Scan for the cell matching the given text and deliver its (X, Y) coordinate at center. 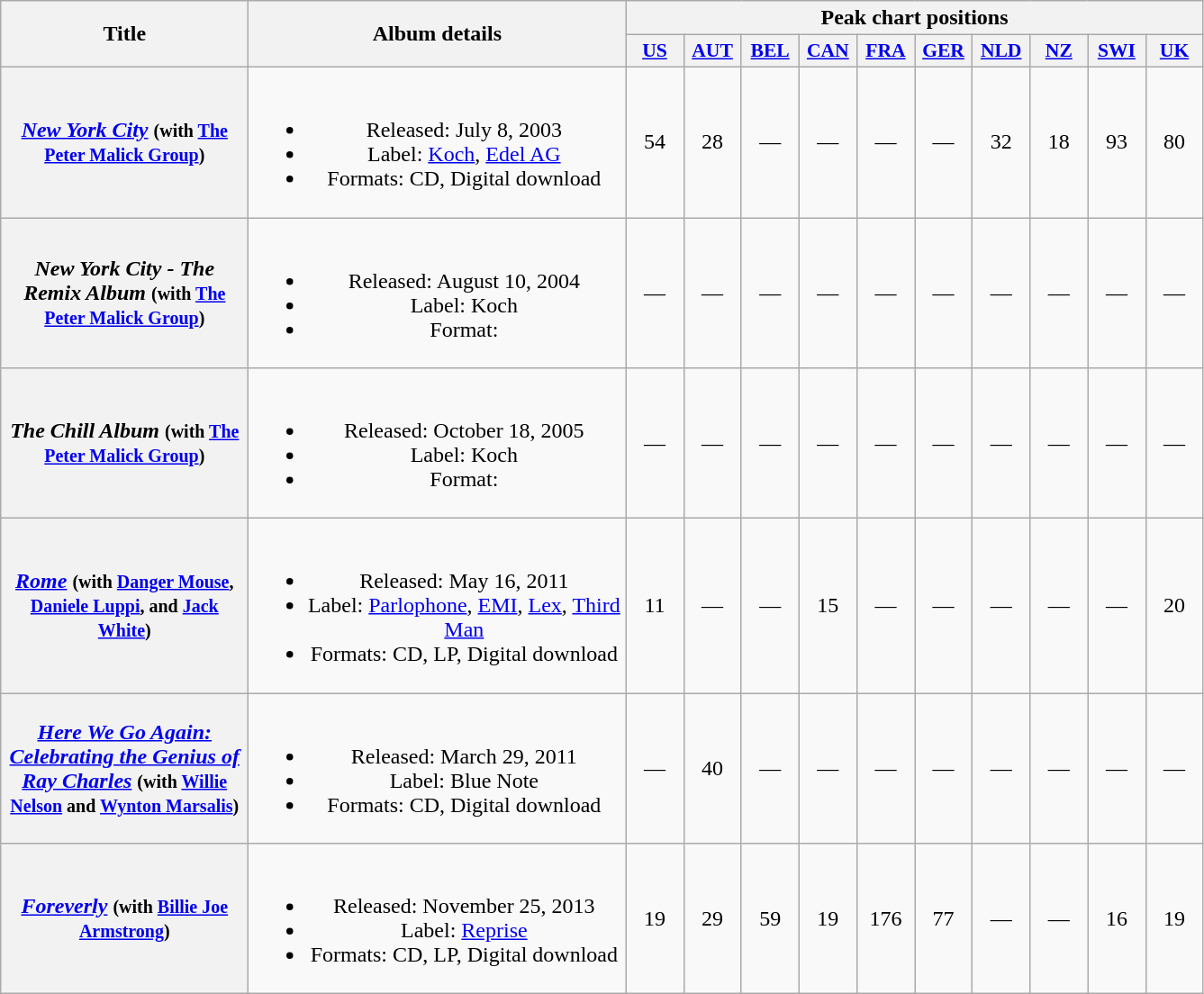
NLD (1001, 51)
59 (770, 918)
GER (944, 51)
176 (885, 918)
AUT (712, 51)
Foreverly (with Billie Joe Armstrong) (124, 918)
29 (712, 918)
Album details (438, 34)
Released: November 25, 2013Label: RepriseFormats: CD, LP, Digital download (438, 918)
Released: August 10, 2004Label: KochFormat: (438, 294)
UK (1174, 51)
Released: May 16, 2011Label: Parlophone, EMI, Lex, Third ManFormats: CD, LP, Digital download (438, 606)
40 (712, 769)
Released: March 29, 2011Label: Blue NoteFormats: CD, Digital download (438, 769)
28 (712, 142)
77 (944, 918)
BEL (770, 51)
15 (828, 606)
93 (1117, 142)
11 (655, 606)
Here We Go Again: Celebrating the Genius of Ray Charles (with Willie Nelson and Wynton Marsalis) (124, 769)
Released: October 18, 2005Label: KochFormat: (438, 443)
The Chill Album (with The Peter Malick Group) (124, 443)
New York City - The Remix Album (with The Peter Malick Group) (124, 294)
Peak chart positions (915, 18)
Released: July 8, 2003Label: Koch, Edel AGFormats: CD, Digital download (438, 142)
32 (1001, 142)
FRA (885, 51)
CAN (828, 51)
20 (1174, 606)
NZ (1059, 51)
54 (655, 142)
18 (1059, 142)
80 (1174, 142)
SWI (1117, 51)
Title (124, 34)
Rome (with Danger Mouse, Daniele Luppi, and Jack White) (124, 606)
16 (1117, 918)
New York City (with The Peter Malick Group) (124, 142)
US (655, 51)
